Identify which cell holds the provided text, then report its (x, y) central coordinate. 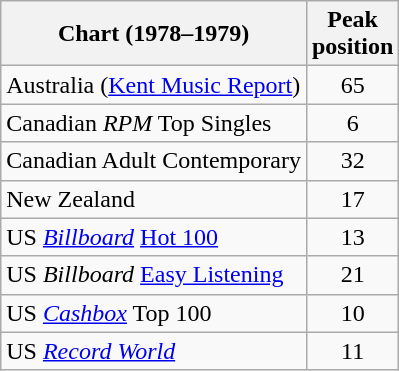
32 (352, 161)
Chart (1978–1979) (154, 34)
US Cashbox Top 100 (154, 313)
New Zealand (154, 199)
17 (352, 199)
Canadian Adult Contemporary (154, 161)
11 (352, 351)
Australia (Kent Music Report) (154, 85)
6 (352, 123)
Peakposition (352, 34)
US Billboard Easy Listening (154, 275)
21 (352, 275)
13 (352, 237)
Canadian RPM Top Singles (154, 123)
10 (352, 313)
65 (352, 85)
US Record World (154, 351)
US Billboard Hot 100 (154, 237)
